Return the (x, y) coordinate for the center point of the cell that contains the specified text.  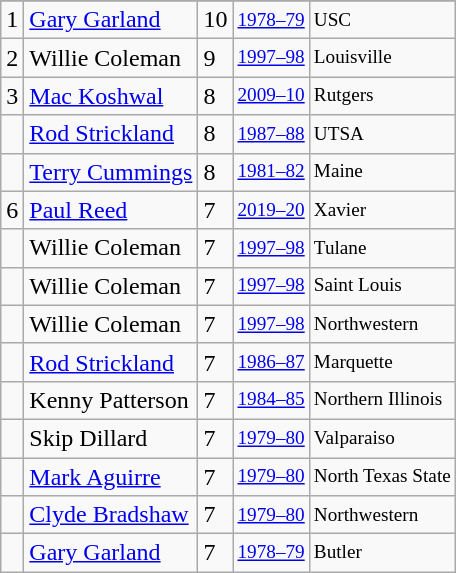
3 (12, 96)
Terry Cummings (111, 172)
UTSA (382, 134)
Tulane (382, 248)
Paul Reed (111, 210)
Clyde Bradshaw (111, 515)
Skip Dillard (111, 438)
Maine (382, 172)
2009–10 (271, 96)
Rutgers (382, 96)
6 (12, 210)
Northern Illinois (382, 400)
1986–87 (271, 362)
9 (216, 58)
Marquette (382, 362)
Saint Louis (382, 286)
North Texas State (382, 477)
Xavier (382, 210)
1987–88 (271, 134)
USC (382, 20)
Valparaiso (382, 438)
1984–85 (271, 400)
2019–20 (271, 210)
Mac Koshwal (111, 96)
Mark Aguirre (111, 477)
Kenny Patterson (111, 400)
Louisville (382, 58)
10 (216, 20)
2 (12, 58)
Butler (382, 553)
1 (12, 20)
1981–82 (271, 172)
